From the cell containing the given text, extract its center point as (X, Y) coordinate. 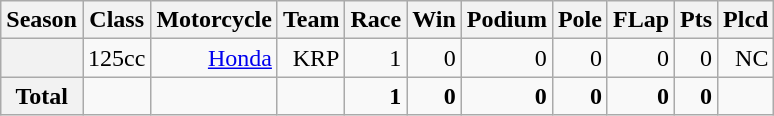
125cc (116, 58)
Motorcycle (214, 20)
NC (746, 58)
Plcd (746, 20)
Win (434, 20)
Total (42, 96)
Pts (696, 20)
Race (376, 20)
Team (311, 20)
Podium (506, 20)
Season (42, 20)
Pole (580, 20)
Class (116, 20)
KRP (311, 58)
Honda (214, 58)
FLap (640, 20)
